Provide the [X, Y] coordinate of the cell's center where the given text is located.  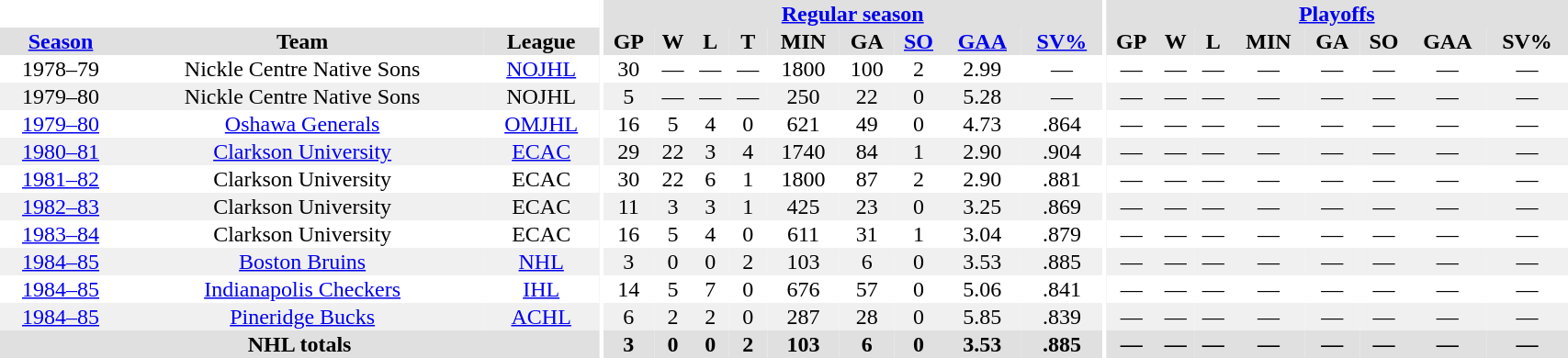
Boston Bruins [302, 262]
Pineridge Bucks [302, 317]
5.06 [983, 289]
31 [867, 234]
84 [867, 151]
ACHL [541, 317]
NHL [541, 262]
611 [803, 234]
Team [302, 41]
Season [61, 41]
1983–84 [61, 234]
5.28 [983, 96]
.904 [1062, 151]
3.04 [983, 234]
1980–81 [61, 151]
2.99 [983, 69]
87 [867, 179]
29 [628, 151]
7 [711, 289]
OMJHL [541, 124]
.879 [1062, 234]
676 [803, 289]
1978–79 [61, 69]
League [541, 41]
11 [628, 207]
5.85 [983, 317]
14 [628, 289]
Playoffs [1337, 14]
1982–83 [61, 207]
1740 [803, 151]
49 [867, 124]
287 [803, 317]
100 [867, 69]
4.73 [983, 124]
621 [803, 124]
.839 [1062, 317]
Indianapolis Checkers [302, 289]
1981–82 [61, 179]
.869 [1062, 207]
Oshawa Generals [302, 124]
IHL [541, 289]
.841 [1062, 289]
23 [867, 207]
28 [867, 317]
T [748, 41]
.881 [1062, 179]
250 [803, 96]
57 [867, 289]
425 [803, 207]
.864 [1062, 124]
NHL totals [299, 344]
Regular season [852, 14]
3.25 [983, 207]
